Return the [X, Y] coordinate for the center point of the cell that contains the specified text.  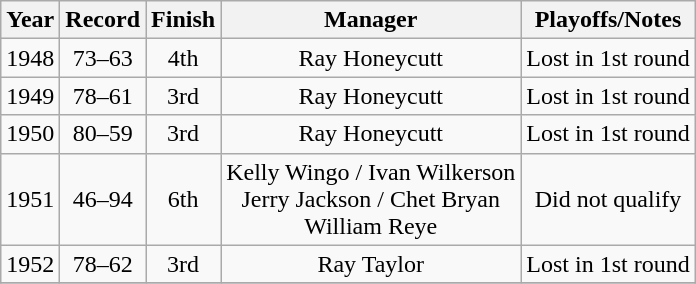
1949 [30, 96]
Playoffs/Notes [608, 20]
Record [103, 20]
1951 [30, 199]
80–59 [103, 134]
6th [184, 199]
1952 [30, 264]
Year [30, 20]
78–61 [103, 96]
1950 [30, 134]
Kelly Wingo / Ivan Wilkerson Jerry Jackson / Chet Bryan William Reye [371, 199]
4th [184, 58]
78–62 [103, 264]
1948 [30, 58]
Ray Taylor [371, 264]
73–63 [103, 58]
Manager [371, 20]
Did not qualify [608, 199]
Finish [184, 20]
46–94 [103, 199]
